From the cell containing the given text, extract its center point as (x, y) coordinate. 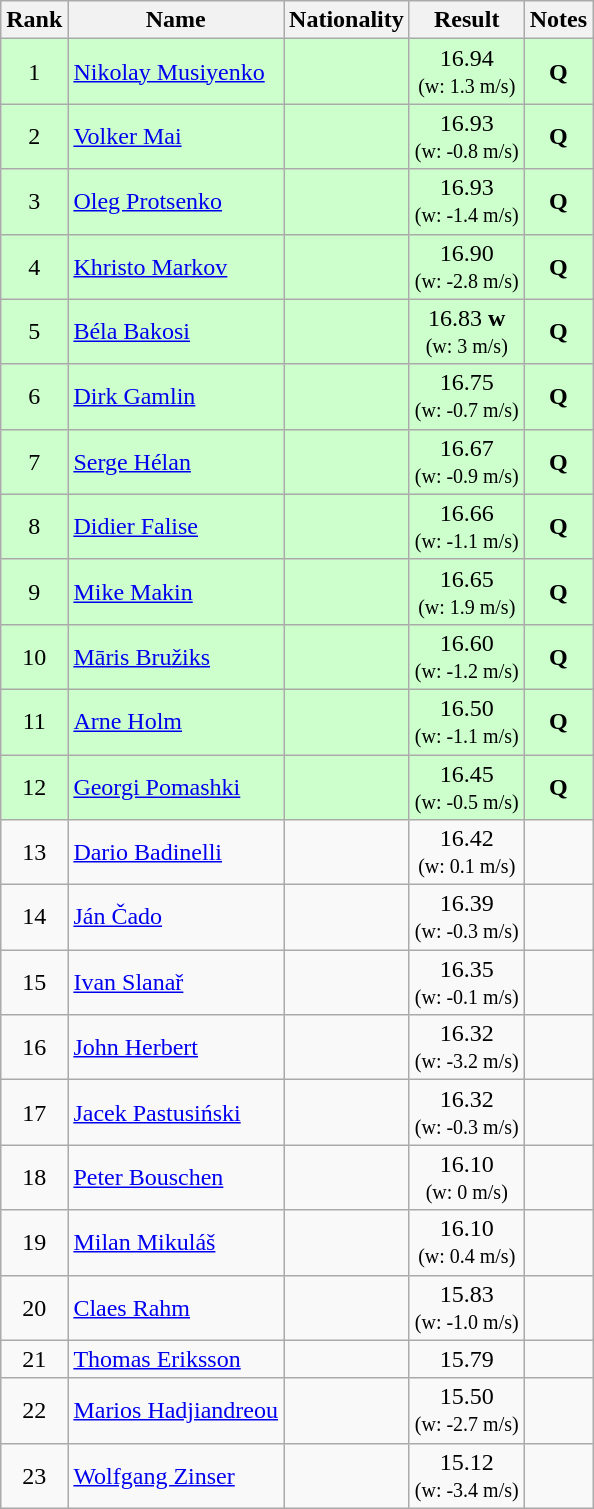
Georgi Pomashki (176, 786)
16.66(w: -1.1 m/s) (466, 526)
16.10(w: 0.4 m/s) (466, 1242)
Dario Badinelli (176, 852)
16.60(w: -1.2 m/s) (466, 656)
Jacek Pastusiński (176, 1112)
22 (34, 1410)
16.67(w: -0.9 m/s) (466, 462)
Peter Bouschen (176, 1178)
6 (34, 396)
15.83(w: -1.0 m/s) (466, 1308)
14 (34, 918)
Claes Rahm (176, 1308)
Māris Bružiks (176, 656)
Nikolay Musiyenko (176, 72)
9 (34, 592)
16.45(w: -0.5 m/s) (466, 786)
Khristo Markov (176, 266)
16.35(w: -0.1 m/s) (466, 982)
Dirk Gamlin (176, 396)
Oleg Protsenko (176, 202)
1 (34, 72)
3 (34, 202)
16 (34, 1048)
8 (34, 526)
5 (34, 332)
16.90(w: -2.8 m/s) (466, 266)
Notes (558, 20)
7 (34, 462)
Serge Hélan (176, 462)
23 (34, 1476)
Mike Makin (176, 592)
Thomas Eriksson (176, 1359)
Ján Čado (176, 918)
Result (466, 20)
18 (34, 1178)
15.12(w: -3.4 m/s) (466, 1476)
Marios Hadjiandreou (176, 1410)
16.32(w: -3.2 m/s) (466, 1048)
17 (34, 1112)
16.42(w: 0.1 m/s) (466, 852)
19 (34, 1242)
4 (34, 266)
13 (34, 852)
Béla Bakosi (176, 332)
16.93(w: -0.8 m/s) (466, 136)
Milan Mikuláš (176, 1242)
21 (34, 1359)
16.39(w: -0.3 m/s) (466, 918)
Name (176, 20)
16.83 w(w: 3 m/s) (466, 332)
16.93(w: -1.4 m/s) (466, 202)
15.50(w: -2.7 m/s) (466, 1410)
16.75(w: -0.7 m/s) (466, 396)
10 (34, 656)
Volker Mai (176, 136)
Wolfgang Zinser (176, 1476)
15.79 (466, 1359)
Rank (34, 20)
16.10(w: 0 m/s) (466, 1178)
11 (34, 722)
Didier Falise (176, 526)
16.32(w: -0.3 m/s) (466, 1112)
12 (34, 786)
16.50(w: -1.1 m/s) (466, 722)
20 (34, 1308)
15 (34, 982)
John Herbert (176, 1048)
Nationality (347, 20)
16.65(w: 1.9 m/s) (466, 592)
Ivan Slanař (176, 982)
16.94(w: 1.3 m/s) (466, 72)
2 (34, 136)
Arne Holm (176, 722)
